Detect which cell encompasses the target text, then output its (x, y) center coordinate. 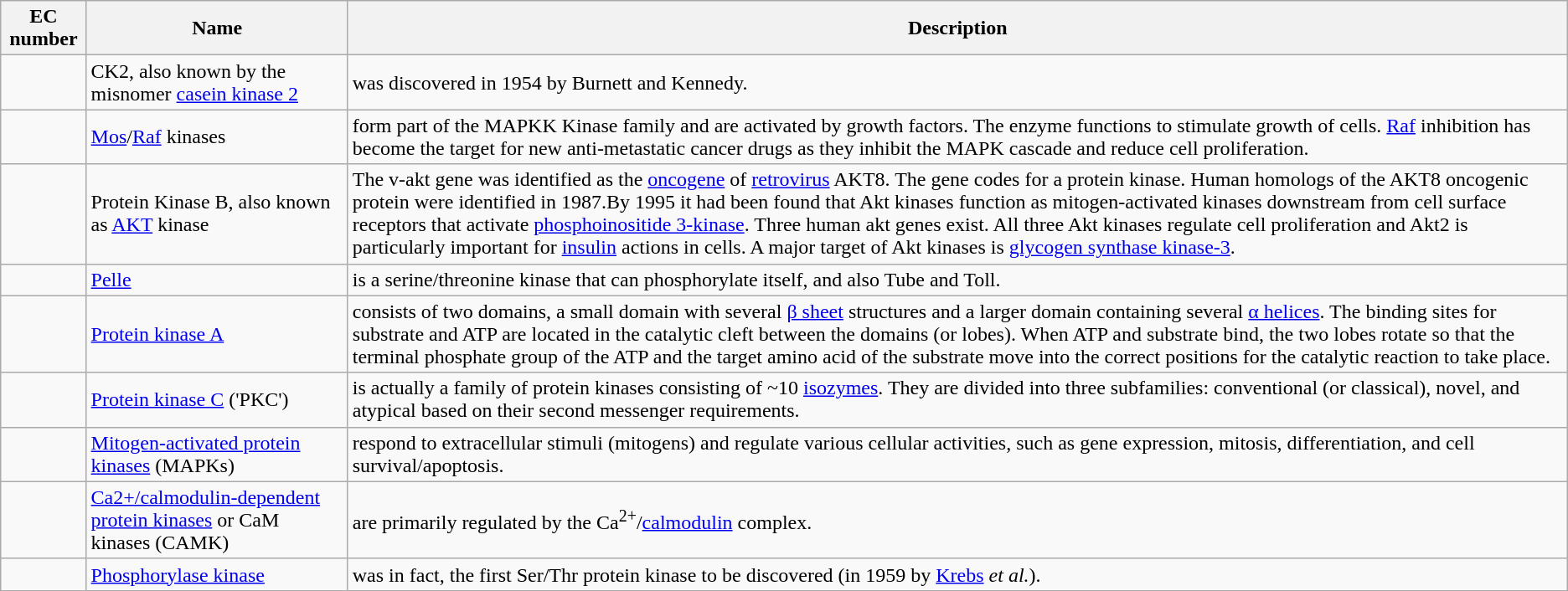
Mos/Raf kinases (217, 137)
Name (217, 28)
Mitogen-activated protein kinases (MAPKs) (217, 454)
EC number (44, 28)
Ca2+/calmodulin-dependent protein kinases or CaM kinases (CAMK) (217, 520)
Protein kinase A (217, 334)
CK2, also known by the misnomer casein kinase 2 (217, 82)
Protein Kinase B, also known as AKT kinase (217, 214)
was in fact, the first Ser/Thr protein kinase to be discovered (in 1959 by Krebs et al.). (957, 574)
was discovered in 1954 by Burnett and Kennedy. (957, 82)
Pelle (217, 280)
Phosphorylase kinase (217, 574)
Protein kinase C ('PKC') (217, 400)
Description (957, 28)
are primarily regulated by the Ca2+/calmodulin complex. (957, 520)
is a serine/threonine kinase that can phosphorylate itself, and also Tube and Toll. (957, 280)
